Identify which cell holds the provided text, then report its [X, Y] central coordinate. 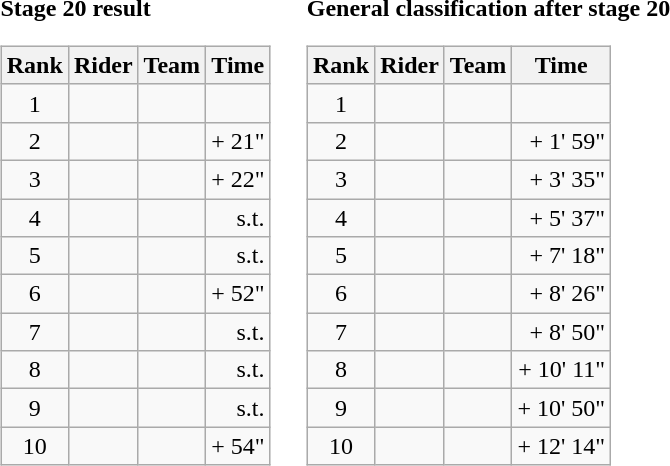
+ 21" [238, 141]
+ 3' 35" [562, 179]
+ 12' 14" [562, 446]
+ 54" [238, 446]
+ 52" [238, 294]
+ 10' 11" [562, 370]
+ 8' 26" [562, 294]
+ 10' 50" [562, 408]
+ 7' 18" [562, 256]
+ 22" [238, 179]
+ 8' 50" [562, 332]
+ 5' 37" [562, 217]
+ 1' 59" [562, 141]
